Search for the cell housing the specified text and yield its (x, y) center coordinate. 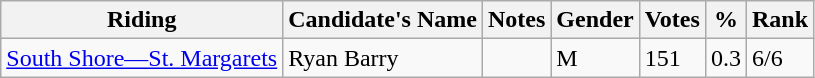
Votes (672, 20)
Notes (516, 20)
M (595, 58)
South Shore—St. Margarets (142, 58)
151 (672, 58)
Ryan Barry (383, 58)
6/6 (780, 58)
Riding (142, 20)
Rank (780, 20)
% (726, 20)
Candidate's Name (383, 20)
Gender (595, 20)
0.3 (726, 58)
